Identify which cell holds the provided text, then report its (X, Y) central coordinate. 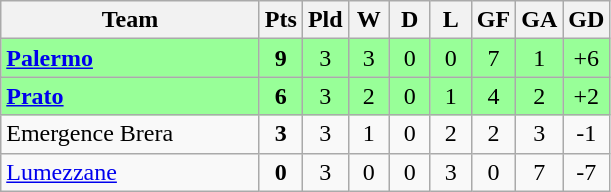
L (450, 20)
W (368, 20)
6 (280, 96)
-1 (586, 134)
GA (540, 20)
-7 (586, 172)
4 (493, 96)
9 (280, 58)
Pts (280, 20)
Emergence Brera (130, 134)
+2 (586, 96)
Pld (325, 20)
GD (586, 20)
Team (130, 20)
Lumezzane (130, 172)
GF (493, 20)
Palermo (130, 58)
Prato (130, 96)
D (410, 20)
+6 (586, 58)
